Search for the cell housing the specified text and yield its [X, Y] center coordinate. 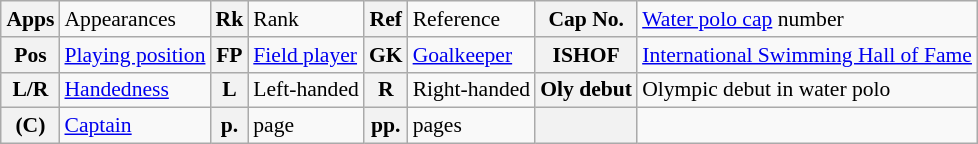
Left-handed [306, 90]
pp. [386, 126]
Rank [306, 19]
Oly debut [586, 90]
page [306, 126]
Cap No. [586, 19]
Rk [230, 19]
FP [230, 55]
p. [230, 126]
R [386, 90]
Water polo cap number [807, 19]
Appearances [134, 19]
L [230, 90]
Olympic debut in water polo [807, 90]
L/R [30, 90]
Handedness [134, 90]
Captain [134, 126]
Apps [30, 19]
Right-handed [472, 90]
Ref [386, 19]
pages [472, 126]
Reference [472, 19]
(C) [30, 126]
Pos [30, 55]
Field player [306, 55]
Goalkeeper [472, 55]
GK [386, 55]
International Swimming Hall of Fame [807, 55]
ISHOF [586, 55]
Playing position [134, 55]
